From the cell containing the given text, extract its center point as [x, y] coordinate. 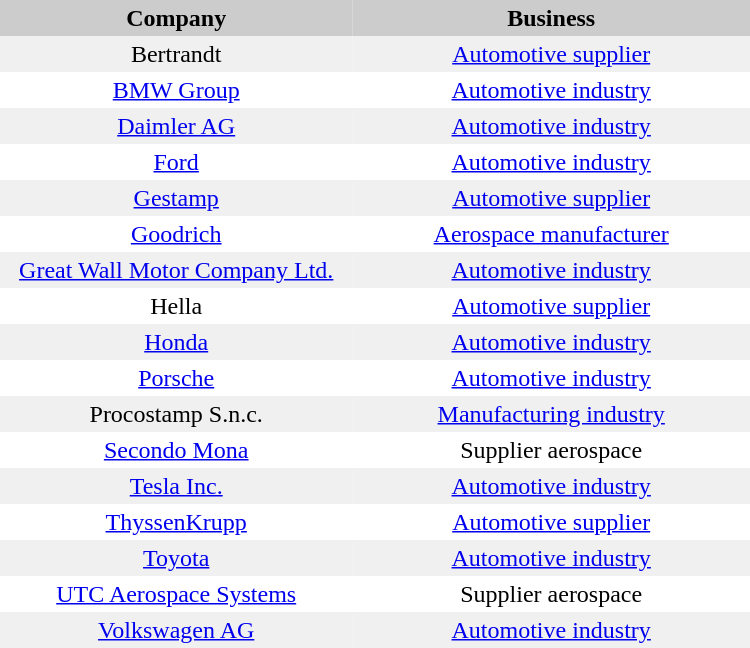
UTC Aerospace Systems [176, 594]
Aerospace manufacturer [551, 234]
Tesla Inc. [176, 486]
Daimler AG [176, 126]
Secondo Mona [176, 450]
Goodrich [176, 234]
ThyssenKrupp [176, 522]
BMW Group [176, 90]
Procostamp S.n.c. [176, 414]
Business [551, 18]
Hella [176, 306]
Ford [176, 162]
Porsche [176, 378]
Toyota [176, 558]
Volkswagen AG [176, 630]
Manufacturing industry [551, 414]
Great Wall Motor Company Ltd. [176, 270]
Gestamp [176, 198]
Company [176, 18]
Honda [176, 342]
Bertrandt [176, 54]
